Capture the cell that displays the provided text and extract its [x, y] central coordinate. 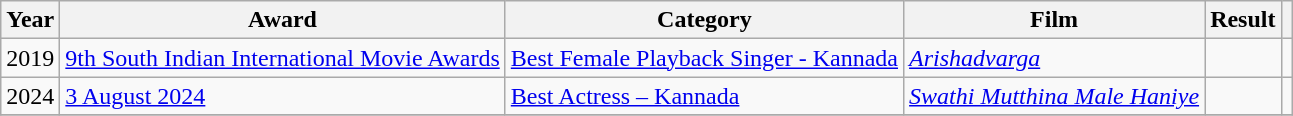
Award [282, 20]
Film [1054, 20]
Result [1243, 20]
2019 [30, 58]
Best Actress – Kannada [704, 96]
9th South Indian International Movie Awards [282, 58]
2024 [30, 96]
Year [30, 20]
Swathi Mutthina Male Haniye [1054, 96]
Best Female Playback Singer - Kannada [704, 58]
Category [704, 20]
3 August 2024 [282, 96]
Arishadvarga [1054, 58]
